From the cell containing the given text, extract its center point as (X, Y) coordinate. 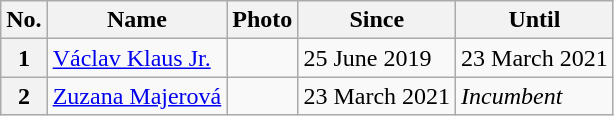
Photo (262, 20)
Zuzana Majerová (137, 96)
Name (137, 20)
Until (535, 20)
1 (24, 58)
No. (24, 20)
Incumbent (535, 96)
Václav Klaus Jr. (137, 58)
Since (377, 20)
2 (24, 96)
25 June 2019 (377, 58)
